Pinpoint the cell where the given text exists, returning its [X, Y] midpoint coordinate. 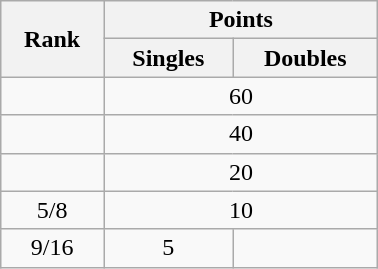
40 [241, 134]
60 [241, 96]
9/16 [52, 248]
Rank [52, 39]
5/8 [52, 210]
20 [241, 172]
Singles [168, 58]
5 [168, 248]
Points [241, 20]
Doubles [306, 58]
10 [241, 210]
